Detect which cell encompasses the target text, then output its (x, y) center coordinate. 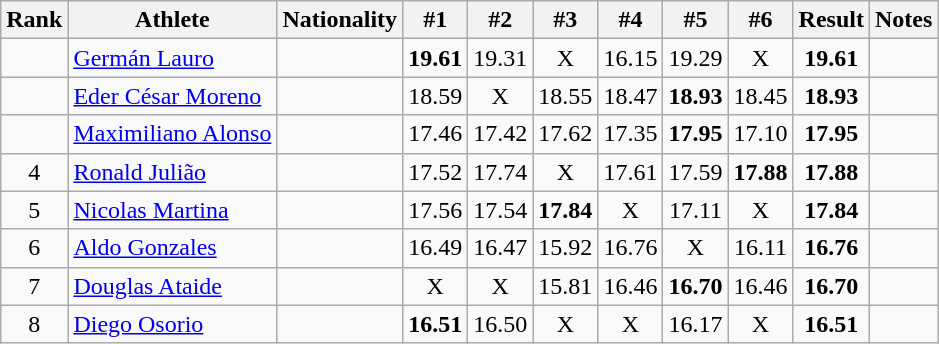
#6 (760, 20)
17.52 (436, 172)
16.11 (760, 248)
18.45 (760, 96)
#5 (696, 20)
15.92 (566, 248)
#1 (436, 20)
17.59 (696, 172)
#2 (500, 20)
17.46 (436, 134)
6 (34, 248)
Rank (34, 20)
17.11 (696, 210)
Douglas Ataide (172, 286)
Nationality (340, 20)
19.29 (696, 58)
Maximiliano Alonso (172, 134)
16.50 (500, 324)
8 (34, 324)
Ronald Julião (172, 172)
15.81 (566, 286)
Athlete (172, 20)
17.10 (760, 134)
7 (34, 286)
Germán Lauro (172, 58)
4 (34, 172)
16.15 (630, 58)
17.74 (500, 172)
18.59 (436, 96)
17.54 (500, 210)
17.35 (630, 134)
Notes (903, 20)
18.47 (630, 96)
#4 (630, 20)
Eder César Moreno (172, 96)
Result (831, 20)
17.62 (566, 134)
5 (34, 210)
16.17 (696, 324)
#3 (566, 20)
Nicolas Martina (172, 210)
17.56 (436, 210)
16.49 (436, 248)
Aldo Gonzales (172, 248)
18.55 (566, 96)
Diego Osorio (172, 324)
17.42 (500, 134)
19.31 (500, 58)
16.47 (500, 248)
17.61 (630, 172)
